Extract the (X, Y) coordinate from the center of the cell holding the provided text.  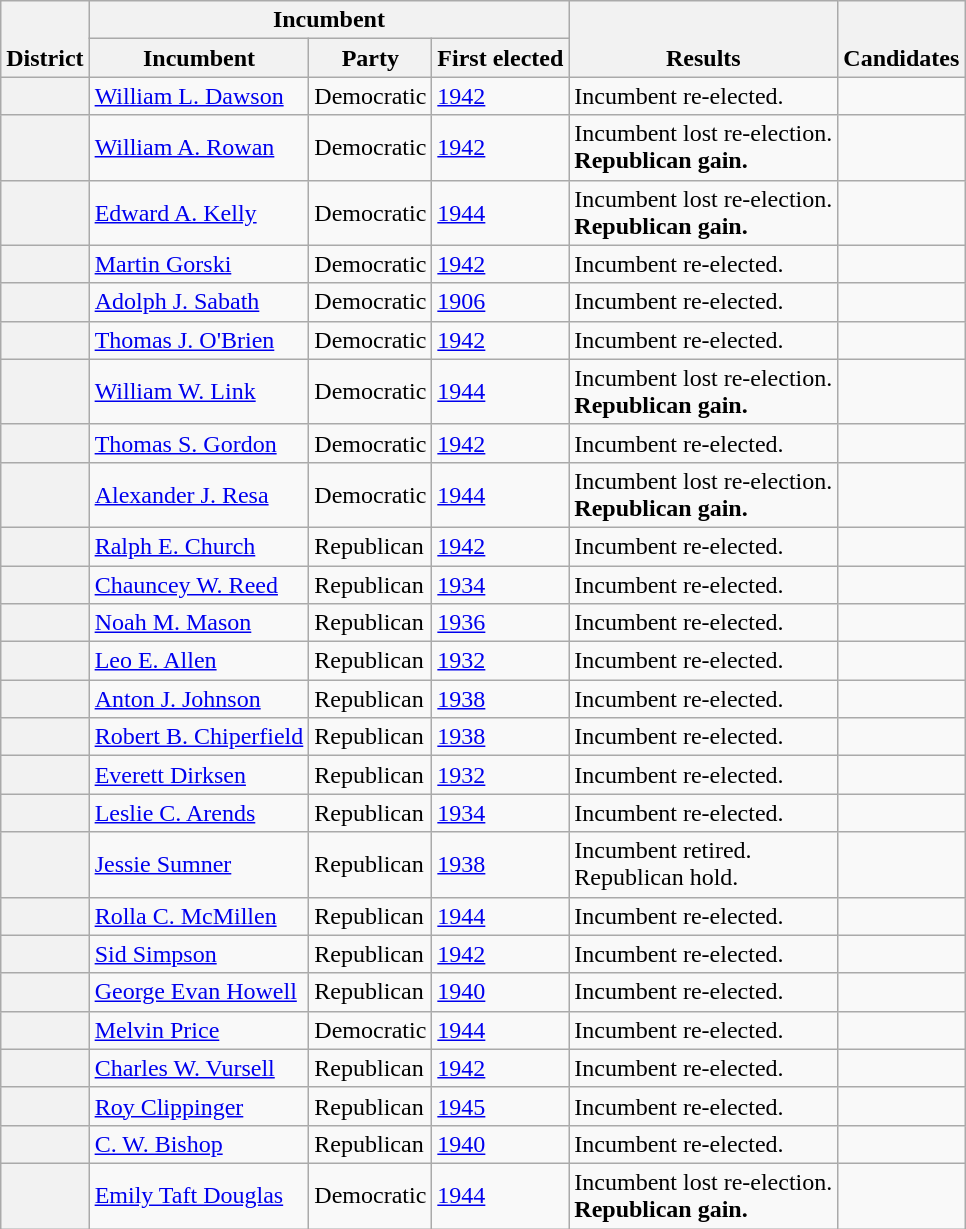
Candidates (902, 39)
Edward A. Kelly (199, 212)
Rolla C. McMillen (199, 916)
C. W. Bishop (199, 1144)
1945 (500, 1106)
Chauncey W. Reed (199, 585)
Party (370, 58)
William L. Dawson (199, 96)
Everett Dirksen (199, 775)
William W. Link (199, 392)
Sid Simpson (199, 954)
Anton J. Johnson (199, 699)
Adolph J. Sabath (199, 302)
Roy Clippinger (199, 1106)
William A. Rowan (199, 148)
Thomas S. Gordon (199, 443)
Leo E. Allen (199, 661)
George Evan Howell (199, 992)
Jessie Sumner (199, 864)
Noah M. Mason (199, 623)
Robert B. Chiperfield (199, 737)
First elected (500, 58)
Ralph E. Church (199, 546)
Melvin Price (199, 1030)
District (45, 39)
Charles W. Vursell (199, 1068)
1906 (500, 302)
Incumbent retired.Republican hold. (704, 864)
Leslie C. Arends (199, 813)
Thomas J. O'Brien (199, 340)
Alexander J. Resa (199, 494)
Martin Gorski (199, 264)
Results (704, 39)
1936 (500, 623)
Emily Taft Douglas (199, 1196)
